Output the [X, Y] coordinate of the center of the cell containing the given text.  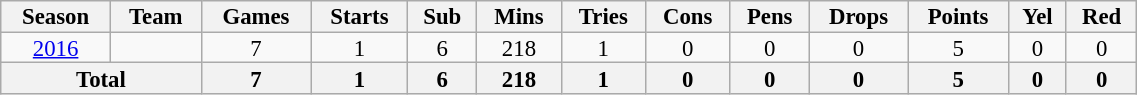
Team [156, 16]
Starts [360, 16]
Points [958, 16]
Sub [442, 16]
2016 [56, 48]
Games [256, 16]
Tries [603, 16]
Red [1101, 16]
Mins [520, 16]
Season [56, 16]
Pens [770, 16]
Cons [688, 16]
Yel [1037, 16]
Total [101, 78]
Drops [858, 16]
